Output the (X, Y) coordinate of the center of the cell containing the given text.  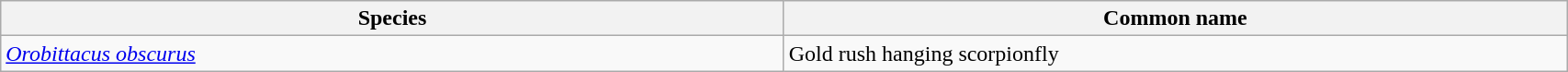
Gold rush hanging scorpionfly (1175, 54)
Species (392, 18)
Common name (1175, 18)
Orobittacus obscurus (392, 54)
